Find where the given text appears and provide that cell's center as [X, Y] coordinate. 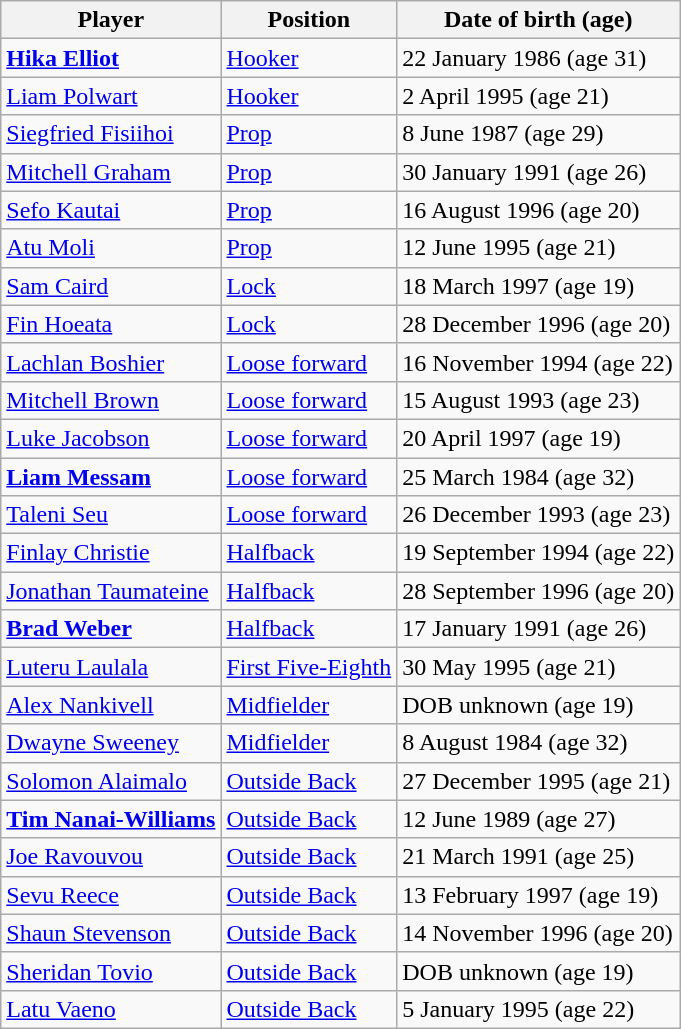
Taleni Seu [111, 515]
2 April 1995 (age 21) [538, 96]
Latu Vaeno [111, 1009]
Fin Hoeata [111, 324]
Position [309, 20]
30 May 1995 (age 21) [538, 667]
22 January 1986 (age 31) [538, 58]
Date of birth (age) [538, 20]
12 June 1989 (age 27) [538, 819]
Player [111, 20]
Alex Nankivell [111, 705]
5 January 1995 (age 22) [538, 1009]
13 February 1997 (age 19) [538, 895]
17 January 1991 (age 26) [538, 629]
8 August 1984 (age 32) [538, 743]
Jonathan Taumateine [111, 591]
Shaun Stevenson [111, 933]
15 August 1993 (age 23) [538, 400]
14 November 1996 (age 20) [538, 933]
Liam Messam [111, 477]
Sefo Kautai [111, 210]
Siegfried Fisiihoi [111, 134]
16 November 1994 (age 22) [538, 362]
20 April 1997 (age 19) [538, 438]
Liam Polwart [111, 96]
Luke Jacobson [111, 438]
30 January 1991 (age 26) [538, 172]
16 August 1996 (age 20) [538, 210]
Hika Elliot [111, 58]
26 December 1993 (age 23) [538, 515]
25 March 1984 (age 32) [538, 477]
18 March 1997 (age 19) [538, 286]
Finlay Christie [111, 553]
Sevu Reece [111, 895]
Mitchell Brown [111, 400]
19 September 1994 (age 22) [538, 553]
Mitchell Graham [111, 172]
Solomon Alaimalo [111, 781]
28 September 1996 (age 20) [538, 591]
Sheridan Tovio [111, 971]
First Five-Eighth [309, 667]
Sam Caird [111, 286]
Brad Weber [111, 629]
8 June 1987 (age 29) [538, 134]
12 June 1995 (age 21) [538, 248]
Atu Moli [111, 248]
Luteru Laulala [111, 667]
Dwayne Sweeney [111, 743]
Lachlan Boshier [111, 362]
21 March 1991 (age 25) [538, 857]
Tim Nanai-Williams [111, 819]
28 December 1996 (age 20) [538, 324]
27 December 1995 (age 21) [538, 781]
Joe Ravouvou [111, 857]
